For the text-containing cell, return its midpoint in [X, Y] coordinate format. 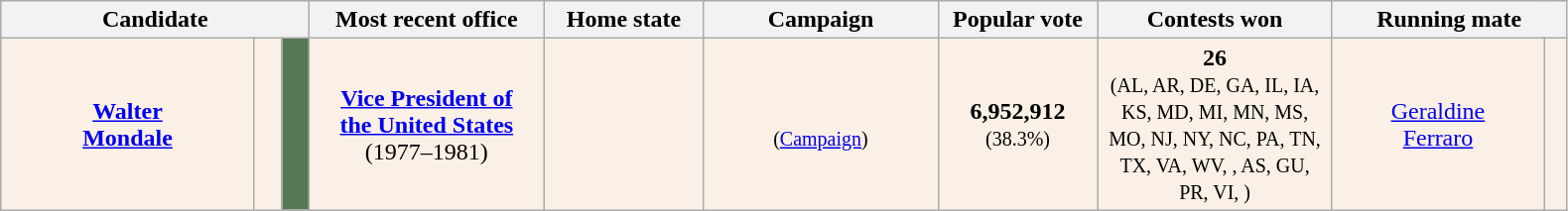
Popular vote [1018, 20]
26(AL, AR, DE, GA, IL, IA, KS, MD, MI, MN, MS, MO, NJ, NY, NC, PA, TN, TX, VA, WV, , AS, GU, PR, VI, ) [1215, 125]
Most recent office [427, 20]
Vice President ofthe United States(1977–1981) [427, 125]
Contests won [1215, 20]
WalterMondale [127, 125]
(Campaign) [821, 125]
Home state [623, 20]
GeraldineFerraro [1438, 125]
Candidate [155, 20]
Campaign [821, 20]
6,952,912(38.3%) [1018, 125]
Running mate [1449, 20]
